Detect which cell encompasses the target text, then output its (x, y) center coordinate. 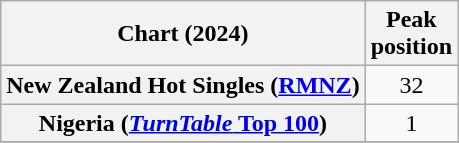
Nigeria (TurnTable Top 100) (183, 123)
Peakposition (411, 34)
Chart (2024) (183, 34)
32 (411, 85)
1 (411, 123)
New Zealand Hot Singles (RMNZ) (183, 85)
